Extract the (X, Y) coordinate from the center of the cell holding the provided text.  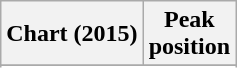
Chart (2015) (72, 34)
Peakposition (189, 34)
